Extract the (x, y) coordinate from the center of the cell holding the provided text.  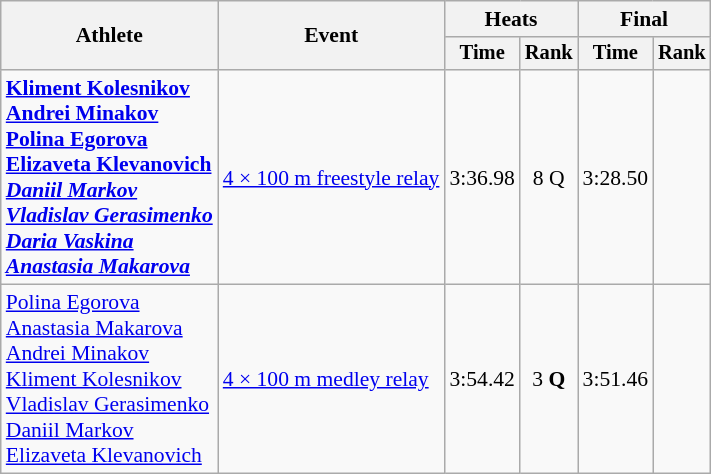
3:28.50 (616, 177)
4 × 100 m medley relay (332, 380)
3:51.46 (616, 380)
Kliment KolesnikovAndrei MinakovPolina EgorovaElizaveta KlevanovichDaniil MarkovVladislav GerasimenkoDaria VaskinaAnastasia Makarova (110, 177)
Athlete (110, 36)
3:54.42 (482, 380)
4 × 100 m freestyle relay (332, 177)
3 Q (549, 380)
3:36.98 (482, 177)
Event (332, 36)
Heats (510, 19)
Polina EgorovaAnastasia MakarovaAndrei MinakovKliment KolesnikovVladislav GerasimenkoDaniil MarkovElizaveta Klevanovich (110, 380)
8 Q (549, 177)
Final (644, 19)
